Return the [x, y] coordinate for the center point of the cell that contains the specified text.  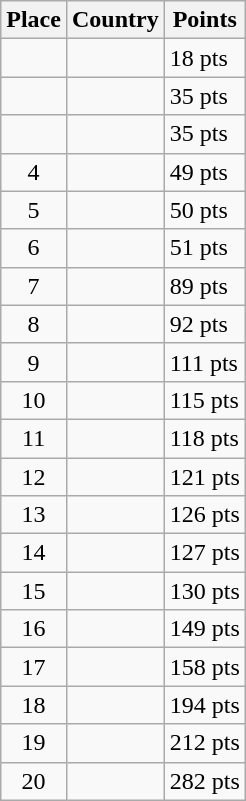
6 [34, 248]
127 pts [204, 553]
17 [34, 667]
158 pts [204, 667]
121 pts [204, 477]
51 pts [204, 248]
130 pts [204, 591]
19 [34, 743]
10 [34, 400]
16 [34, 629]
8 [34, 324]
11 [34, 438]
5 [34, 210]
149 pts [204, 629]
12 [34, 477]
49 pts [204, 172]
7 [34, 286]
194 pts [204, 705]
4 [34, 172]
Place [34, 20]
18 pts [204, 58]
50 pts [204, 210]
9 [34, 362]
92 pts [204, 324]
Points [204, 20]
212 pts [204, 743]
126 pts [204, 515]
18 [34, 705]
115 pts [204, 400]
118 pts [204, 438]
282 pts [204, 781]
13 [34, 515]
20 [34, 781]
111 pts [204, 362]
89 pts [204, 286]
15 [34, 591]
Country [115, 20]
14 [34, 553]
